Output the [X, Y] coordinate of the center of the cell containing the given text.  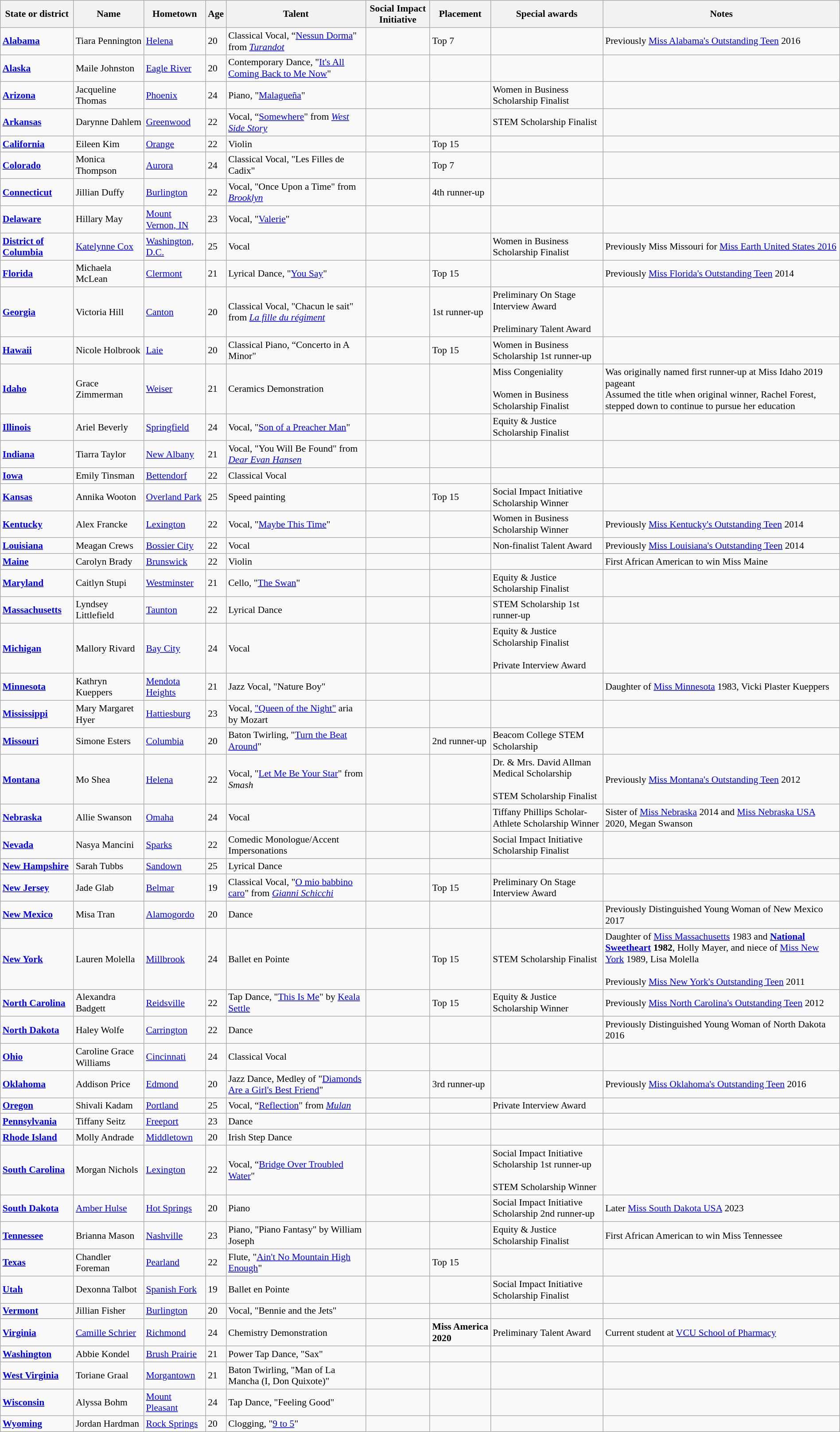
New York [37, 959]
Victoria Hill [109, 312]
New Mexico [37, 915]
4th runner-up [460, 192]
Mallory Rivard [109, 648]
Classical Piano, “Concerto in A Minor" [296, 350]
Arkansas [37, 122]
Indiana [37, 455]
Women in Business Scholarship Winner [547, 524]
3rd runner-up [460, 1084]
Vocal, "Queen of the Night" aria by Mozart [296, 714]
Missouri [37, 741]
Arizona [37, 96]
Amber Hulse [109, 1208]
Wisconsin [37, 1402]
Laie [175, 350]
Maine [37, 562]
Preliminary On Stage Interview AwardPreliminary Talent Award [547, 312]
Brianna Mason [109, 1236]
Non-finalist Talent Award [547, 546]
Abbie Kondel [109, 1354]
Tennessee [37, 1236]
Previously Miss Louisiana's Outstanding Teen 2014 [721, 546]
Middletown [175, 1137]
Baton Twirling, "Turn the Beat Around" [296, 741]
Oregon [37, 1106]
Nashville [175, 1236]
Chemistry Demonstration [296, 1332]
Piano, "Piano Fantasy" by William Joseph [296, 1236]
Vocal, "You Will Be Found" from Dear Evan Hansen [296, 455]
Louisiana [37, 546]
Minnesota [37, 687]
Miss CongenialityWomen in Business Scholarship Finalist [547, 389]
Piano, "Malagueña" [296, 96]
Hot Springs [175, 1208]
Maile Johnston [109, 68]
Tiffany Seitz [109, 1122]
Montana [37, 780]
Classical Vocal, "Chacun le sait" from La fille du régiment [296, 312]
Tiara Pennington [109, 41]
Vocal, "Let Me Be Your Star" from Smash [296, 780]
Mary Margaret Hyer [109, 714]
Jillian Fisher [109, 1311]
Cello, "The Swan" [296, 583]
Current student at VCU School of Pharmacy [721, 1332]
2nd runner-up [460, 741]
Oklahoma [37, 1084]
Idaho [37, 389]
Weiser [175, 389]
1st runner-up [460, 312]
Michigan [37, 648]
Classical Vocal, “Nessun Dorma" from Turandot [296, 41]
Ceramics Demonstration [296, 389]
Mount Pleasant [175, 1402]
Previously Distinguished Young Woman of New Mexico 2017 [721, 915]
Overland Park [175, 497]
State or district [37, 14]
Vocal, “Reflection" from Mulan [296, 1106]
Texas [37, 1262]
Name [109, 14]
West Virginia [37, 1376]
Carrington [175, 1030]
Clogging, "9 to 5" [296, 1424]
Caroline Grace Williams [109, 1057]
Connecticut [37, 192]
Vocal, "Bennie and the Jets" [296, 1311]
Katelynne Cox [109, 246]
District of Columbia [37, 246]
Classical Vocal, "Les Filles de Cadix" [296, 165]
Richmond [175, 1332]
Hillary May [109, 220]
Speed painting [296, 497]
New Albany [175, 455]
Hometown [175, 14]
Vocal, "Once Upon a Time" from Brooklyn [296, 192]
Previously Miss Alabama's Outstanding Teen 2016 [721, 41]
Preliminary Talent Award [547, 1332]
Jordan Hardman [109, 1424]
Utah [37, 1290]
Miss America 2020 [460, 1332]
Lyndsey Littlefield [109, 610]
Georgia [37, 312]
Vocal, "Valerie" [296, 220]
Millbrook [175, 959]
Talent [296, 14]
Morgan Nichols [109, 1170]
Eileen Kim [109, 144]
Massachusetts [37, 610]
Dr. & Mrs. David Allman Medical ScholarshipSTEM Scholarship Finalist [547, 780]
Social Impact Initiative Scholarship 2nd runner-up [547, 1208]
Eagle River [175, 68]
Previously Miss Missouri for Miss Earth United States 2016 [721, 246]
Alex Francke [109, 524]
Tap Dance, "Feeling Good" [296, 1402]
Meagan Crews [109, 546]
Nicole Holbrook [109, 350]
Beacom College STEM Scholarship [547, 741]
Flute, "Ain't No Mountain High Enough" [296, 1262]
Vermont [37, 1311]
Jillian Duffy [109, 192]
Colorado [37, 165]
STEM Scholarship 1st runner-up [547, 610]
Jazz Vocal, "Nature Boy" [296, 687]
Canton [175, 312]
Kathryn Kueppers [109, 687]
Mississippi [37, 714]
Dexonna Talbot [109, 1290]
Daughter of Miss Minnesota 1983, Vicki Plaster Kueppers [721, 687]
Allie Swanson [109, 818]
Springfield [175, 427]
Columbia [175, 741]
Westminster [175, 583]
Molly Andrade [109, 1137]
Hawaii [37, 350]
Michaela McLean [109, 274]
Previously Miss Oklahoma's Outstanding Teen 2016 [721, 1084]
Previously Miss Kentucky's Outstanding Teen 2014 [721, 524]
Darynne Dahlem [109, 122]
Kentucky [37, 524]
California [37, 144]
Notes [721, 14]
North Carolina [37, 1003]
Sandown [175, 866]
Maryland [37, 583]
Irish Step Dance [296, 1137]
Jacqueline Thomas [109, 96]
Hattiesburg [175, 714]
Orange [175, 144]
Chandler Foreman [109, 1262]
Simone Esters [109, 741]
Carolyn Brady [109, 562]
Addison Price [109, 1084]
Lauren Molella [109, 959]
Camille Schrier [109, 1332]
Jade Glab [109, 888]
Sparks [175, 845]
Previously Miss Florida's Outstanding Teen 2014 [721, 274]
First African American to win Miss Tennessee [721, 1236]
Ohio [37, 1057]
Age [216, 14]
Equity & Justice Scholarship Winner [547, 1003]
Kansas [37, 497]
Annika Wooton [109, 497]
Alabama [37, 41]
Vocal, “Somewhere" from West Side Story [296, 122]
Haley Wolfe [109, 1030]
Morgantown [175, 1376]
Placement [460, 14]
Monica Thompson [109, 165]
Omaha [175, 818]
Florida [37, 274]
Edmond [175, 1084]
Social Impact Initiative [398, 14]
Previously Distinguished Young Woman of North Dakota 2016 [721, 1030]
North Dakota [37, 1030]
Brush Prairie [175, 1354]
Toriane Graal [109, 1376]
Freeport [175, 1122]
New Hampshire [37, 866]
South Carolina [37, 1170]
Pearland [175, 1262]
Emily Tinsman [109, 476]
Ariel Beverly [109, 427]
Vocal, “Bridge Over Troubled Water" [296, 1170]
Tap Dance, "This Is Me" by Keala Settle [296, 1003]
Tiarra Taylor [109, 455]
Grace Zimmerman [109, 389]
Bettendorf [175, 476]
Previously Miss Montana's Outstanding Teen 2012 [721, 780]
South Dakota [37, 1208]
Clermont [175, 274]
Classical Vocal, "O mio babbino caro" from Gianni Schicchi [296, 888]
Greenwood [175, 122]
Tiffany Phillips Scholar-Athlete Scholarship Winner [547, 818]
Aurora [175, 165]
Mount Vernon, IN [175, 220]
Power Tap Dance, "Sax" [296, 1354]
Equity & Justice Scholarship FinalistPrivate Interview Award [547, 648]
Nasya Mancini [109, 845]
Portland [175, 1106]
Brunswick [175, 562]
Caitlyn Stupi [109, 583]
Belmar [175, 888]
Vocal, "Maybe This Time" [296, 524]
Mendota Heights [175, 687]
Alyssa Bohm [109, 1402]
Illinois [37, 427]
Bossier City [175, 546]
Spanish Fork [175, 1290]
Contemporary Dance, "It's All Coming Back to Me Now" [296, 68]
New Jersey [37, 888]
Delaware [37, 220]
Taunton [175, 610]
Alaska [37, 68]
Later Miss South Dakota USA 2023 [721, 1208]
Private Interview Award [547, 1106]
Alamogordo [175, 915]
Misa Tran [109, 915]
Pennsylvania [37, 1122]
Wyoming [37, 1424]
Sister of Miss Nebraska 2014 and Miss Nebraska USA 2020, Megan Swanson [721, 818]
Preliminary On Stage Interview Award [547, 888]
Rhode Island [37, 1137]
Previously Miss North Carolina's Outstanding Teen 2012 [721, 1003]
Phoenix [175, 96]
Shivali Kadam [109, 1106]
Vocal, "Son of a Preacher Man" [296, 427]
Comedic Monologue/Accent Impersonations [296, 845]
Rock Springs [175, 1424]
Social Impact Initiative Scholarship Winner [547, 497]
Jazz Dance, Medley of "Diamonds Are a Girl's Best Friend" [296, 1084]
Nevada [37, 845]
Special awards [547, 14]
Nebraska [37, 818]
Cincinnati [175, 1057]
Iowa [37, 476]
Washington [37, 1354]
Piano [296, 1208]
Alexandra Badgett [109, 1003]
Social Impact Initiative Scholarship 1st runner-upSTEM Scholarship Winner [547, 1170]
Virginia [37, 1332]
Mo Shea [109, 780]
Bay City [175, 648]
Women in Business Scholarship 1st runner-up [547, 350]
Lyrical Dance, "You Say" [296, 274]
First African American to win Miss Maine [721, 562]
Reidsville [175, 1003]
Baton Twirling, "Man of La Mancha (I, Don Quixote)" [296, 1376]
Washington, D.C. [175, 246]
Sarah Tubbs [109, 866]
